Return the (X, Y) coordinate for the center point of the cell that contains the specified text.  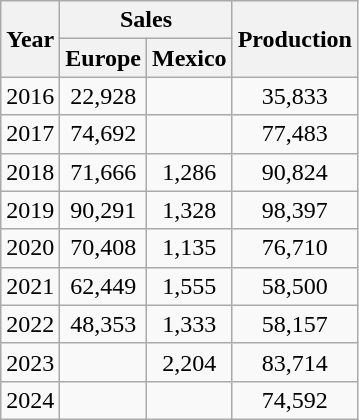
48,353 (104, 324)
76,710 (294, 248)
2022 (30, 324)
77,483 (294, 134)
Mexico (189, 58)
1,328 (189, 210)
Europe (104, 58)
1,286 (189, 172)
71,666 (104, 172)
35,833 (294, 96)
2021 (30, 286)
2017 (30, 134)
58,157 (294, 324)
90,291 (104, 210)
1,333 (189, 324)
2,204 (189, 362)
74,592 (294, 400)
Year (30, 39)
2024 (30, 400)
62,449 (104, 286)
74,692 (104, 134)
1,135 (189, 248)
90,824 (294, 172)
Sales (146, 20)
2023 (30, 362)
2019 (30, 210)
58,500 (294, 286)
83,714 (294, 362)
Production (294, 39)
22,928 (104, 96)
98,397 (294, 210)
2018 (30, 172)
1,555 (189, 286)
2020 (30, 248)
70,408 (104, 248)
2016 (30, 96)
